Locate the cell with the specified text and output its (X, Y) center coordinate. 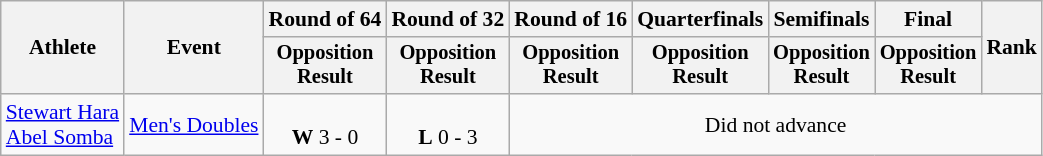
L 0 - 3 (448, 124)
W 3 - 0 (326, 124)
Final (928, 19)
Round of 64 (326, 19)
Rank (1012, 48)
Round of 32 (448, 19)
Round of 16 (570, 19)
Event (194, 48)
Quarterfinals (700, 19)
Did not advance (776, 124)
Stewart HaraAbel Somba (62, 124)
Semifinals (822, 19)
Men's Doubles (194, 124)
Athlete (62, 48)
